Determine the [X, Y] coordinate at the center of the cell enclosing the given text.  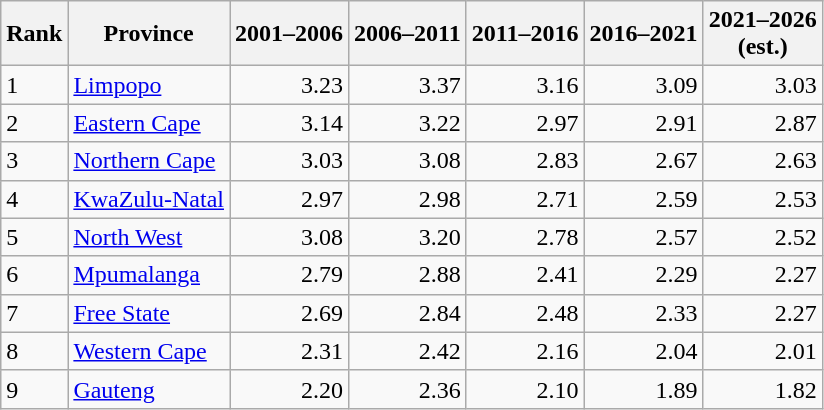
Rank [34, 34]
2.87 [762, 123]
3.16 [525, 85]
1.89 [644, 389]
2.53 [762, 199]
2021–2026(est.) [762, 34]
Northern Cape [149, 161]
North West [149, 237]
2.52 [762, 237]
2.88 [408, 275]
2011–2016 [525, 34]
9 [34, 389]
7 [34, 313]
1.82 [762, 389]
Province [149, 34]
2.59 [644, 199]
2.04 [644, 351]
5 [34, 237]
2001–2006 [290, 34]
2.67 [644, 161]
3.14 [290, 123]
Western Cape [149, 351]
Eastern Cape [149, 123]
2.79 [290, 275]
2.10 [525, 389]
2006–2011 [408, 34]
Mpumalanga [149, 275]
2 [34, 123]
2.01 [762, 351]
2.31 [290, 351]
2.36 [408, 389]
2.98 [408, 199]
3.09 [644, 85]
Limpopo [149, 85]
3.23 [290, 85]
2.91 [644, 123]
2.83 [525, 161]
2.33 [644, 313]
2.41 [525, 275]
2.71 [525, 199]
3.22 [408, 123]
Gauteng [149, 389]
2.29 [644, 275]
8 [34, 351]
2016–2021 [644, 34]
6 [34, 275]
KwaZulu-Natal [149, 199]
1 [34, 85]
Free State [149, 313]
2.63 [762, 161]
2.48 [525, 313]
2.57 [644, 237]
2.78 [525, 237]
2.16 [525, 351]
2.20 [290, 389]
4 [34, 199]
2.42 [408, 351]
2.84 [408, 313]
2.69 [290, 313]
3 [34, 161]
3.20 [408, 237]
3.37 [408, 85]
